Scan for the cell matching the given text and deliver its [X, Y] coordinate at center. 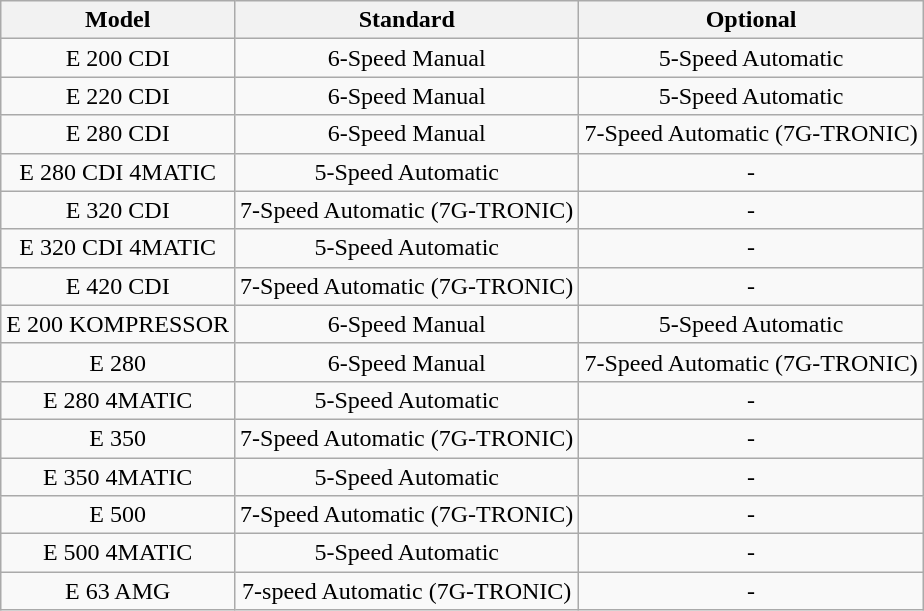
Optional [751, 20]
E 320 CDI 4MATIC [118, 248]
E 350 [118, 438]
E 350 4MATIC [118, 477]
E 420 CDI [118, 286]
Model [118, 20]
E 320 CDI [118, 210]
E 200 KOMPRESSOR [118, 324]
E 500 [118, 515]
Standard [407, 20]
7-speed Automatic (7G-TRONIC) [407, 591]
E 500 4MATIC [118, 553]
E 280 CDI [118, 134]
E 220 CDI [118, 96]
E 280 4MATIC [118, 400]
E 280 [118, 362]
E 200 CDI [118, 58]
E 63 AMG [118, 591]
E 280 CDI 4MATIC [118, 172]
